Determine the (x, y) coordinate at the center of the cell enclosing the given text.  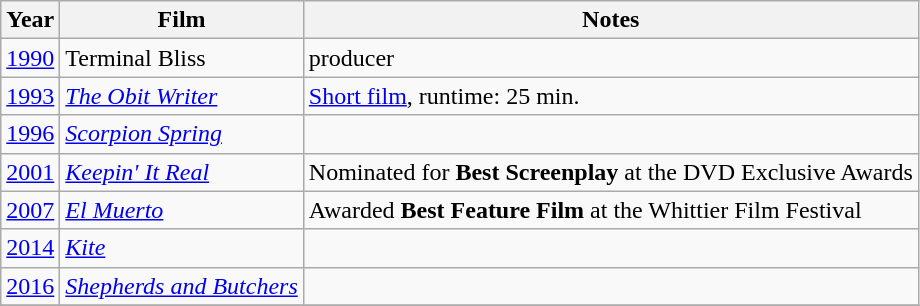
Shepherds and Butchers (182, 286)
Short film, runtime: 25 min. (610, 96)
1990 (30, 58)
El Muerto (182, 210)
2007 (30, 210)
Nominated for Best Screenplay at the DVD Exclusive Awards (610, 172)
Keepin' It Real (182, 172)
Terminal Bliss (182, 58)
1996 (30, 134)
Film (182, 20)
Notes (610, 20)
2016 (30, 286)
Year (30, 20)
2001 (30, 172)
Awarded Best Feature Film at the Whittier Film Festival (610, 210)
The Obit Writer (182, 96)
Scorpion Spring (182, 134)
1993 (30, 96)
Kite (182, 248)
2014 (30, 248)
producer (610, 58)
